Find where the given text appears and provide that cell's center as (x, y) coordinate. 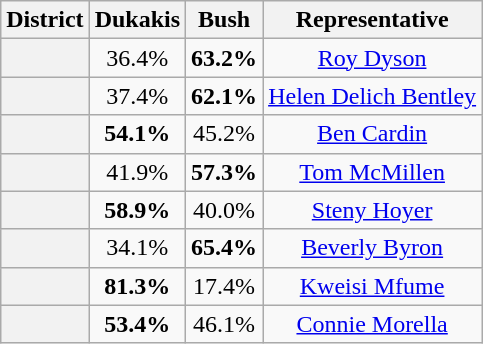
Dukakis (137, 20)
58.9% (137, 210)
54.1% (137, 134)
40.0% (224, 210)
46.1% (224, 324)
37.4% (137, 96)
Bush (224, 20)
Connie Morella (372, 324)
36.4% (137, 58)
Kweisi Mfume (372, 286)
Beverly Byron (372, 248)
41.9% (137, 172)
17.4% (224, 286)
81.3% (137, 286)
Representative (372, 20)
63.2% (224, 58)
Steny Hoyer (372, 210)
57.3% (224, 172)
62.1% (224, 96)
Roy Dyson (372, 58)
Helen Delich Bentley (372, 96)
34.1% (137, 248)
65.4% (224, 248)
Tom McMillen (372, 172)
45.2% (224, 134)
53.4% (137, 324)
Ben Cardin (372, 134)
District (45, 20)
